Return the (x, y) coordinate for the center point of the cell that contains the specified text.  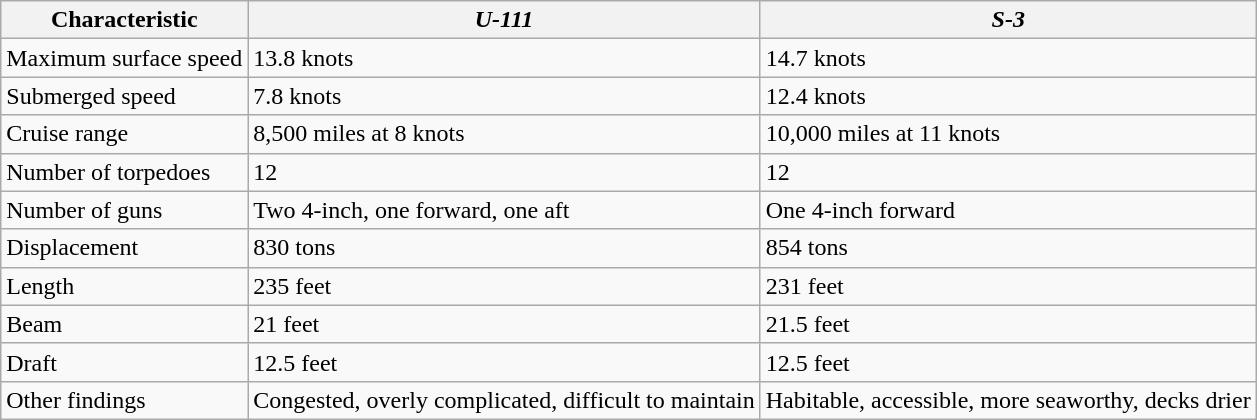
854 tons (1008, 248)
Number of torpedoes (124, 172)
Two 4-inch, one forward, one aft (504, 210)
10,000 miles at 11 knots (1008, 134)
14.7 knots (1008, 58)
21 feet (504, 324)
Number of guns (124, 210)
Characteristic (124, 20)
Maximum surface speed (124, 58)
Displacement (124, 248)
7.8 knots (504, 96)
235 feet (504, 286)
One 4-inch forward (1008, 210)
Habitable, accessible, more seaworthy, decks drier (1008, 400)
Draft (124, 362)
Length (124, 286)
830 tons (504, 248)
Beam (124, 324)
S-3 (1008, 20)
Other findings (124, 400)
U-111 (504, 20)
Cruise range (124, 134)
13.8 knots (504, 58)
Submerged speed (124, 96)
8,500 miles at 8 knots (504, 134)
Congested, overly complicated, difficult to maintain (504, 400)
231 feet (1008, 286)
21.5 feet (1008, 324)
12.4 knots (1008, 96)
